Capture the cell that displays the provided text and extract its (X, Y) central coordinate. 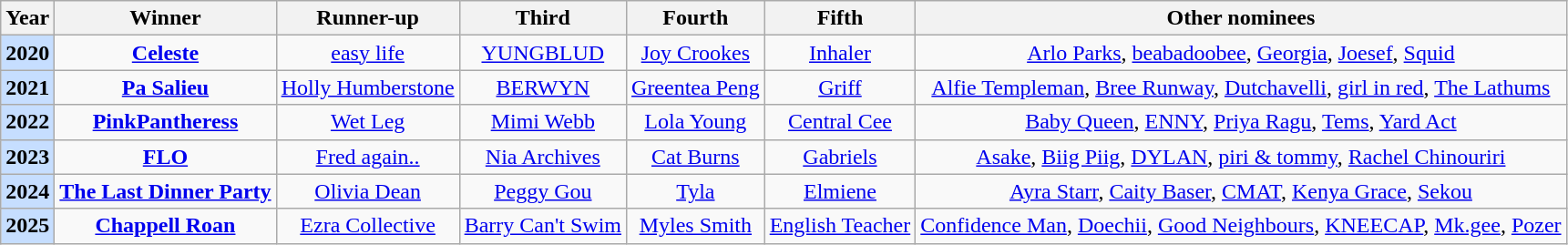
Mimi Webb (543, 122)
Central Cee (840, 122)
2020 (27, 53)
Myles Smith (696, 226)
Asake, Biig Piig, DYLAN, piri & tommy, Rachel Chinouriri (1241, 157)
Holly Humberstone (368, 87)
Celeste (166, 53)
2025 (27, 226)
2022 (27, 122)
Nia Archives (543, 157)
Wet Leg (368, 122)
2024 (27, 191)
Ayra Starr, Caity Baser, CMAT, Kenya Grace, Sekou (1241, 191)
Winner (166, 18)
Other nominees (1241, 18)
Chappell Roan (166, 226)
Peggy Gou (543, 191)
Fourth (696, 18)
Ezra Collective (368, 226)
English Teacher (840, 226)
YUNGBLUD (543, 53)
Joy Crookes (696, 53)
Fred again.. (368, 157)
Greentea Peng (696, 87)
BERWYN (543, 87)
Olivia Dean (368, 191)
Alfie Templeman, Bree Runway, Dutchavelli, girl in red, The Lathums (1241, 87)
Gabriels (840, 157)
Runner-up (368, 18)
Tyla (696, 191)
Pa Salieu (166, 87)
Year (27, 18)
Griff (840, 87)
Third (543, 18)
FLO (166, 157)
Cat Burns (696, 157)
Inhaler (840, 53)
Arlo Parks, beabadoobee, Georgia, Joesef, Squid (1241, 53)
Lola Young (696, 122)
Fifth (840, 18)
The Last Dinner Party (166, 191)
2021 (27, 87)
PinkPantheress (166, 122)
Barry Can't Swim (543, 226)
Elmiene (840, 191)
2023 (27, 157)
easy life (368, 53)
Baby Queen, ENNY, Priya Ragu, Tems, Yard Act (1241, 122)
Confidence Man, Doechii, Good Neighbours, KNEECAP, Mk.gee, Pozer (1241, 226)
